Detect which cell encompasses the target text, then output its [X, Y] center coordinate. 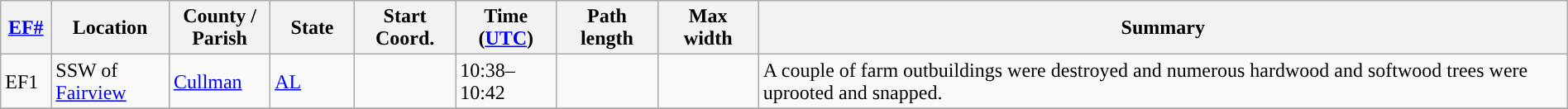
10:38–10:42 [506, 81]
Location [111, 28]
State [313, 28]
A couple of farm outbuildings were destroyed and numerous hardwood and softwood trees were uprooted and snapped. [1163, 81]
Time (UTC) [506, 28]
SSW of Fairview [111, 81]
Summary [1163, 28]
County / Parish [219, 28]
EF1 [26, 81]
Start Coord. [404, 28]
AL [313, 81]
Cullman [219, 81]
EF# [26, 28]
Max width [708, 28]
Path length [607, 28]
